Search for the cell housing the specified text and yield its [X, Y] center coordinate. 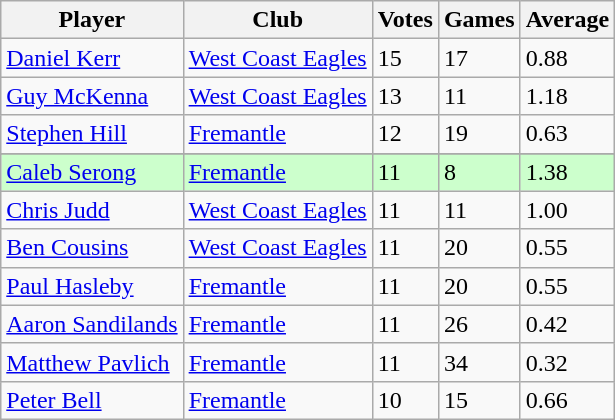
Games [479, 20]
Caleb Serong [92, 172]
Stephen Hill [92, 134]
1.00 [568, 210]
Paul Hasleby [92, 286]
8 [479, 172]
Club [278, 20]
26 [479, 324]
Ben Cousins [92, 248]
12 [405, 134]
10 [405, 400]
0.42 [568, 324]
13 [405, 96]
Matthew Pavlich [92, 362]
17 [479, 58]
19 [479, 134]
1.38 [568, 172]
0.63 [568, 134]
Votes [405, 20]
1.18 [568, 96]
Average [568, 20]
Peter Bell [92, 400]
0.66 [568, 400]
Chris Judd [92, 210]
Guy McKenna [92, 96]
34 [479, 362]
Aaron Sandilands [92, 324]
0.88 [568, 58]
Daniel Kerr [92, 58]
0.32 [568, 362]
Player [92, 20]
